Determine the (x, y) coordinate at the center of the cell enclosing the given text.  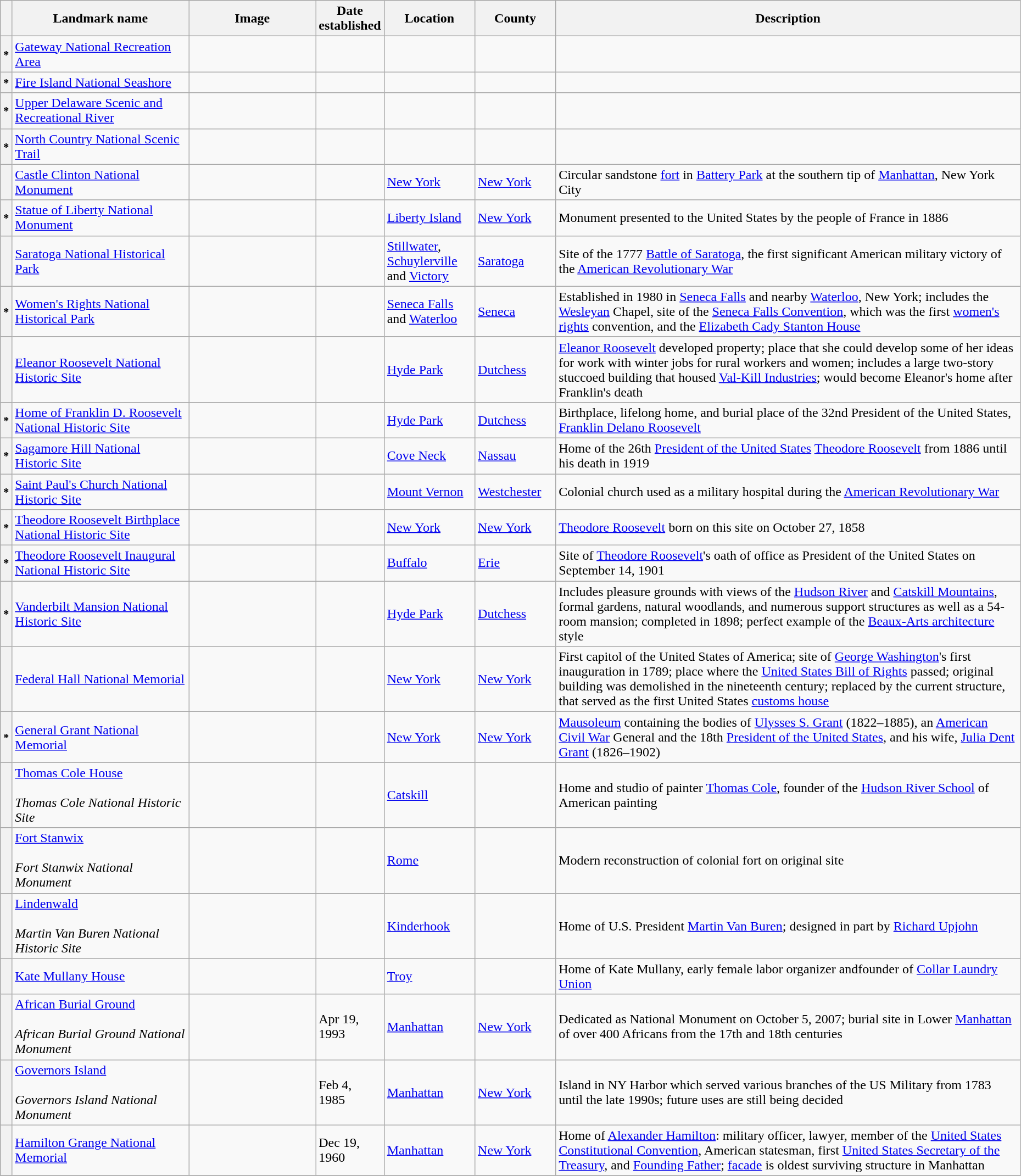
Castle Clinton National Monument (101, 182)
Vanderbilt Mansion National Historic Site (101, 614)
Troy (429, 977)
Kinderhook (429, 926)
Site of Theodore Roosevelt's oath of office as President of the United States on September 14, 1901 (788, 564)
Saratoga National Historical Park (101, 261)
Landmark name (101, 19)
Modern reconstruction of colonial fort on original site (788, 860)
Seneca (515, 311)
Saratoga (515, 261)
Feb 4, 1985 (350, 1092)
Upper Delaware Scenic and Recreational River (101, 111)
Dedicated as National Monument on October 5, 2007; burial site in Lower Manhattan of over 400 Africans from the 17th and 18th centuries (788, 1027)
Seneca Falls and Waterloo (429, 311)
Date established (350, 19)
Federal Hall National Memorial (101, 679)
Apr 19, 1993 (350, 1027)
Home of Kate Mullany, early female labor organizer andfounder of Collar Laundry Union (788, 977)
Home of U.S. President Martin Van Buren; designed in part by Richard Upjohn (788, 926)
Buffalo (429, 564)
Nassau (515, 456)
Location (429, 19)
Hamilton Grange National Memorial (101, 1150)
Gateway National Recreation Area (101, 54)
Home and studio of painter Thomas Cole, founder of the Hudson River School of American painting (788, 795)
Dec 19, 1960 (350, 1150)
Governors IslandGovernors Island National Monument (101, 1092)
Theodore Roosevelt Birthplace National Historic Site (101, 527)
Liberty Island (429, 218)
Stillwater, Schuylerville and Victory (429, 261)
African Burial GroundAfrican Burial Ground National Monument (101, 1027)
Thomas Cole HouseThomas Cole National Historic Site (101, 795)
County (515, 19)
Statue of Liberty National Monument (101, 218)
Saint Paul's Church National Historic Site (101, 491)
Sagamore Hill National Historic Site (101, 456)
Theodore Roosevelt Inaugural National Historic Site (101, 564)
Birthplace, lifelong home, and burial place of the 32nd President of the United States, Franklin Delano Roosevelt (788, 420)
Rome (429, 860)
Westchester (515, 491)
North Country National Scenic Trail (101, 146)
Site of the 1777 Battle of Saratoga, the first significant American military victory of the American Revolutionary War (788, 261)
Theodore Roosevelt born on this site on October 27, 1858 (788, 527)
Description (788, 19)
Image (253, 19)
LindenwaldMartin Van Buren National Historic Site (101, 926)
Women's Rights National Historical Park (101, 311)
Home of the 26th President of the United States Theodore Roosevelt from 1886 until his death in 1919 (788, 456)
Fort StanwixFort Stanwix National Monument (101, 860)
Catskill (429, 795)
General Grant National Memorial (101, 737)
Cove Neck (429, 456)
Island in NY Harbor which served various branches of the US Military from 1783 until the late 1990s; future uses are still being decided (788, 1092)
Kate Mullany House (101, 977)
Erie (515, 564)
Monument presented to the United States by the people of France in 1886 (788, 218)
Colonial church used as a military hospital during the American Revolutionary War (788, 491)
Circular sandstone fort in Battery Park at the southern tip of Manhattan, New York City (788, 182)
Home of Franklin D. Roosevelt National Historic Site (101, 420)
Mount Vernon (429, 491)
Eleanor Roosevelt National Historic Site (101, 369)
Fire Island National Seashore (101, 82)
